Scan for the cell matching the given text and deliver its [x, y] coordinate at center. 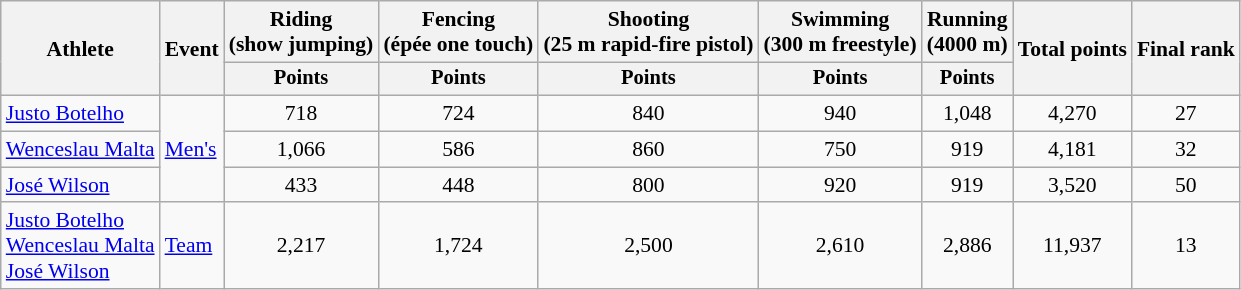
1,724 [458, 246]
11,937 [1072, 246]
750 [840, 150]
2,886 [968, 246]
1,048 [968, 114]
433 [302, 185]
3,520 [1072, 185]
586 [458, 150]
32 [1186, 150]
940 [840, 114]
José Wilson [80, 185]
2,610 [840, 246]
920 [840, 185]
50 [1186, 185]
Justo BotelhoWenceslau MaltaJosé Wilson [80, 246]
840 [648, 114]
Wenceslau Malta [80, 150]
4,181 [1072, 150]
Event [192, 48]
Running(4000 m) [968, 32]
Total points [1072, 48]
Swimming(300 m freestyle) [840, 32]
860 [648, 150]
1,066 [302, 150]
Athlete [80, 48]
13 [1186, 246]
724 [458, 114]
2,500 [648, 246]
Final rank [1186, 48]
718 [302, 114]
Shooting(25 m rapid-fire pistol) [648, 32]
Men's [192, 150]
2,217 [302, 246]
Riding(show jumping) [302, 32]
800 [648, 185]
4,270 [1072, 114]
Team [192, 246]
27 [1186, 114]
Fencing(épée one touch) [458, 32]
448 [458, 185]
Justo Botelho [80, 114]
